Return (x, y) of the center of cell containing provided text 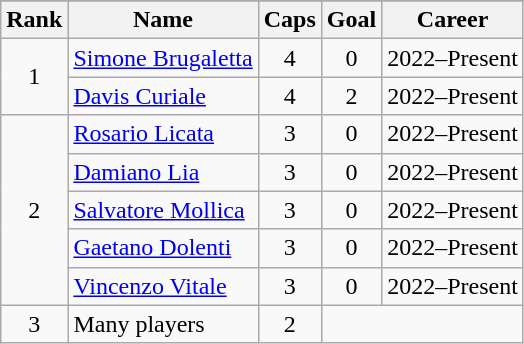
Caps (290, 20)
1 (34, 77)
Goal (351, 20)
Vincenzo Vitale (163, 286)
Salvatore Mollica (163, 210)
Damiano Lia (163, 172)
Davis Curiale (163, 96)
Rank (34, 20)
Simone Brugaletta (163, 58)
Career (453, 20)
Many players (163, 324)
Rosario Licata (163, 134)
Name (163, 20)
Gaetano Dolenti (163, 248)
